Detect which cell encompasses the target text, then output its [x, y] center coordinate. 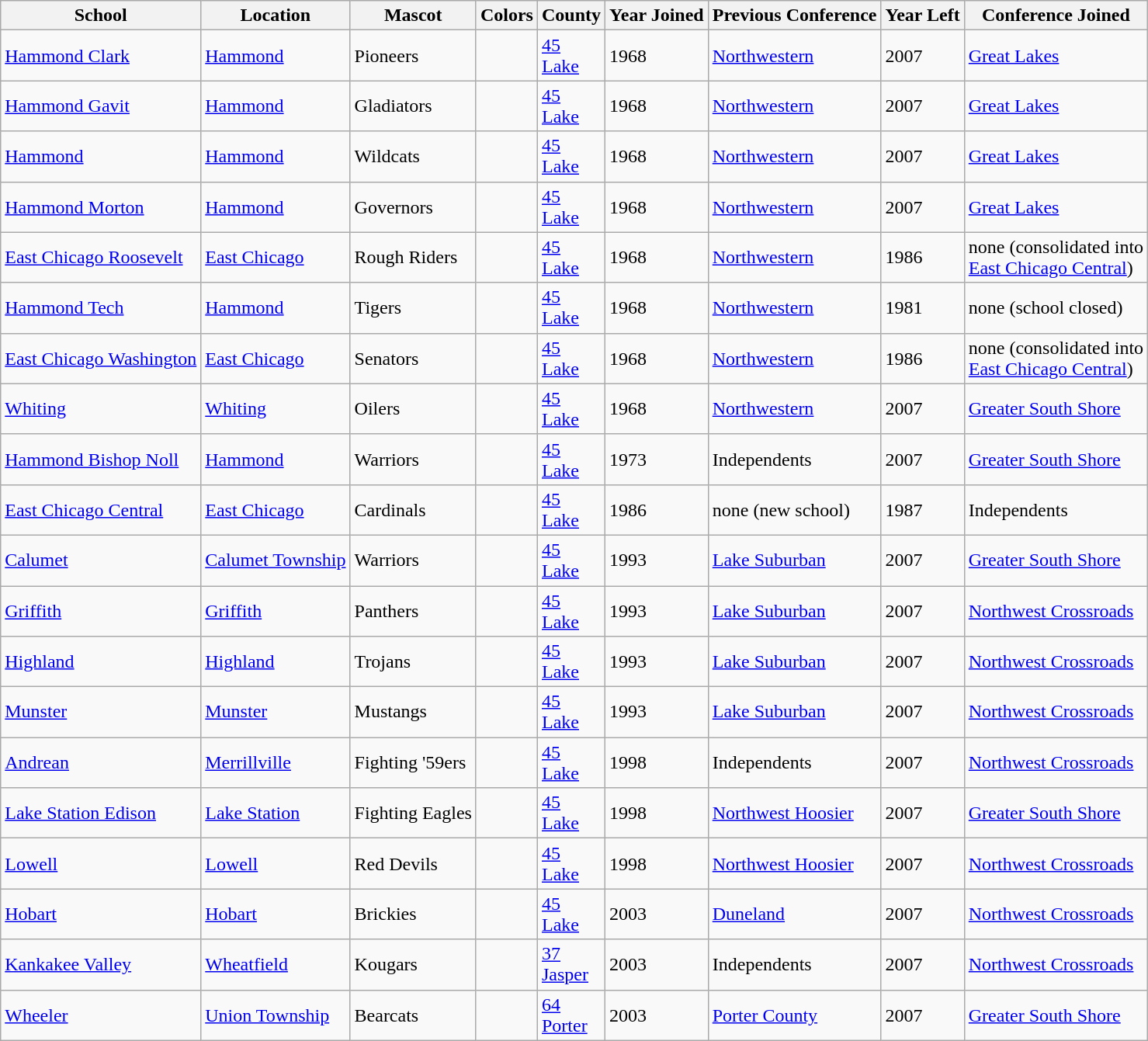
Union Township [276, 1015]
School [101, 16]
1987 [922, 509]
Fighting '59ers [413, 762]
Hammond Clark [101, 56]
Red Devils [413, 863]
Lake Station [276, 814]
Location [276, 16]
Hammond Gavit [101, 106]
Tigers [413, 307]
Calumet Township [276, 560]
County [571, 16]
Colors [506, 16]
Gladiators [413, 106]
Merrillville [276, 762]
Trojans [413, 661]
Hammond Tech [101, 307]
Brickies [413, 914]
Pioneers [413, 56]
Mascot [413, 16]
Duneland [795, 914]
Wildcats [413, 157]
64 Porter [571, 1015]
Wheatfield [276, 964]
Kougars [413, 964]
Lake Station Edison [101, 814]
none (new school) [795, 509]
Bearcats [413, 1015]
Kankakee Valley [101, 964]
Fighting Eagles [413, 814]
East Chicago Washington [101, 359]
East Chicago Roosevelt [101, 258]
Panthers [413, 610]
Previous Conference [795, 16]
Governors [413, 206]
Rough Riders [413, 258]
Mustangs [413, 713]
Calumet [101, 560]
East Chicago Central [101, 509]
Andrean [101, 762]
1973 [657, 460]
1981 [922, 307]
Year Joined [657, 16]
Conference Joined [1056, 16]
Hammond Morton [101, 206]
Senators [413, 359]
37 Jasper [571, 964]
Cardinals [413, 509]
Wheeler [101, 1015]
Year Left [922, 16]
Oilers [413, 408]
Hammond Bishop Noll [101, 460]
none (school closed) [1056, 307]
Porter County [795, 1015]
